Detect which cell encompasses the target text, then output its [x, y] center coordinate. 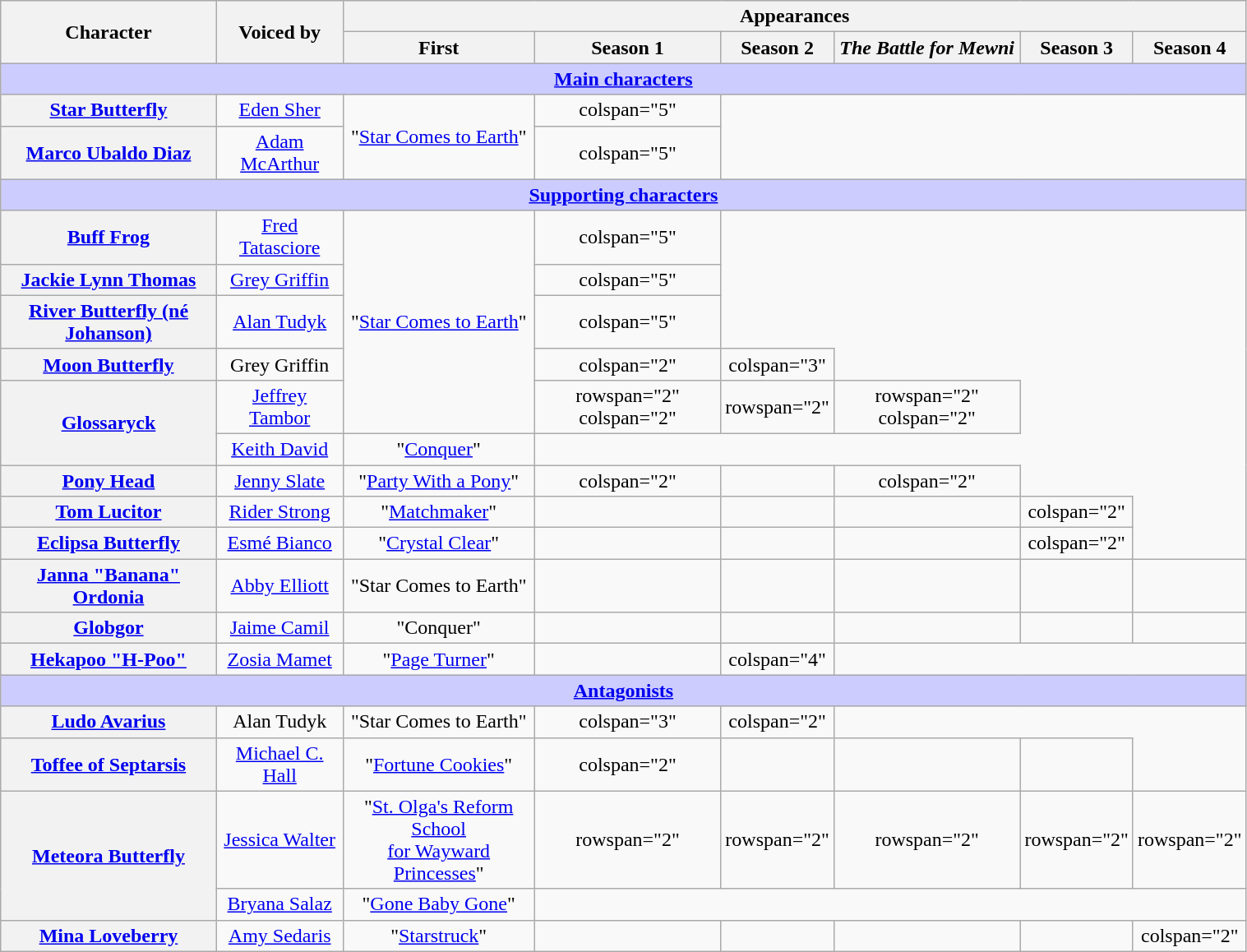
Jackie Lynn Thomas [109, 280]
Globgor [109, 628]
Marco Ubaldo Diaz [109, 153]
Jessica Walter [279, 840]
Jaime Camil [279, 628]
Jeffrey Tambor [279, 406]
"Crystal Clear" [439, 543]
Bryana Salaz [279, 904]
Michael C. Hall [279, 765]
"Fortune Cookies" [439, 765]
River Butterfly (né Johanson) [109, 322]
Amy Sedaris [279, 936]
Eden Sher [279, 110]
"Gone Baby Gone" [439, 904]
Main characters [623, 79]
Antagonists [623, 691]
Fred Tatasciore [279, 237]
"Party With a Pony" [439, 481]
Zosia Mamet [279, 659]
Meteora Butterfly [109, 855]
Keith David [279, 449]
Character [109, 32]
Abby Elliott [279, 585]
"St. Olga's Reform Schoolfor Wayward Princesses" [439, 840]
"Page Turner" [439, 659]
Buff Frog [109, 237]
Season 4 [1189, 48]
Adam McArthur [279, 153]
First [439, 48]
Season 1 [628, 48]
Toffee of Septarsis [109, 765]
Glossaryck [109, 423]
colspan="4" [778, 659]
Hekapoo "H-Poo" [109, 659]
The Battle for Mewni [927, 48]
Janna "Banana" Ordonia [109, 585]
Jenny Slate [279, 481]
Moon Butterfly [109, 364]
Esmé Bianco [279, 543]
"Starstruck" [439, 936]
Appearances [794, 16]
Star Butterfly [109, 110]
Voiced by [279, 32]
Pony Head [109, 481]
Eclipsa Butterfly [109, 543]
Supporting characters [623, 195]
Ludo Avarius [109, 722]
Season 2 [778, 48]
Rider Strong [279, 512]
Mina Loveberry [109, 936]
Tom Lucitor [109, 512]
Season 3 [1077, 48]
"Matchmaker" [439, 512]
